Return the (x, y) coordinate for the center point of the cell that contains the specified text.  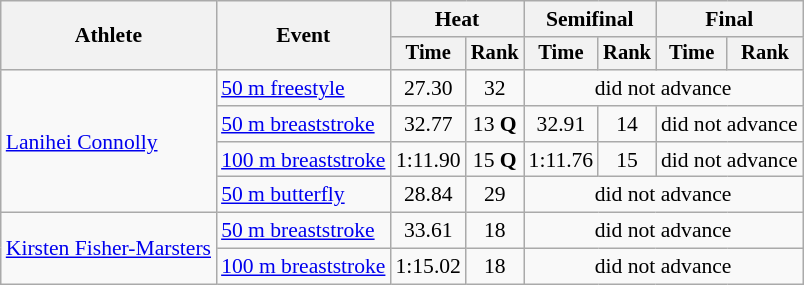
1:15.02 (428, 267)
32.77 (428, 124)
50 m butterfly (303, 195)
13 Q (495, 124)
Final (730, 19)
Event (303, 36)
14 (627, 124)
Lanihei Connolly (108, 141)
1:11.76 (562, 160)
29 (495, 195)
33.61 (428, 231)
Heat (456, 19)
15 (627, 160)
Semifinal (590, 19)
15 Q (495, 160)
1:11.90 (428, 160)
27.30 (428, 88)
Kirsten Fisher-Marsters (108, 248)
32 (495, 88)
32.91 (562, 124)
Athlete (108, 36)
50 m freestyle (303, 88)
28.84 (428, 195)
